Capture the cell that displays the provided text and extract its [x, y] central coordinate. 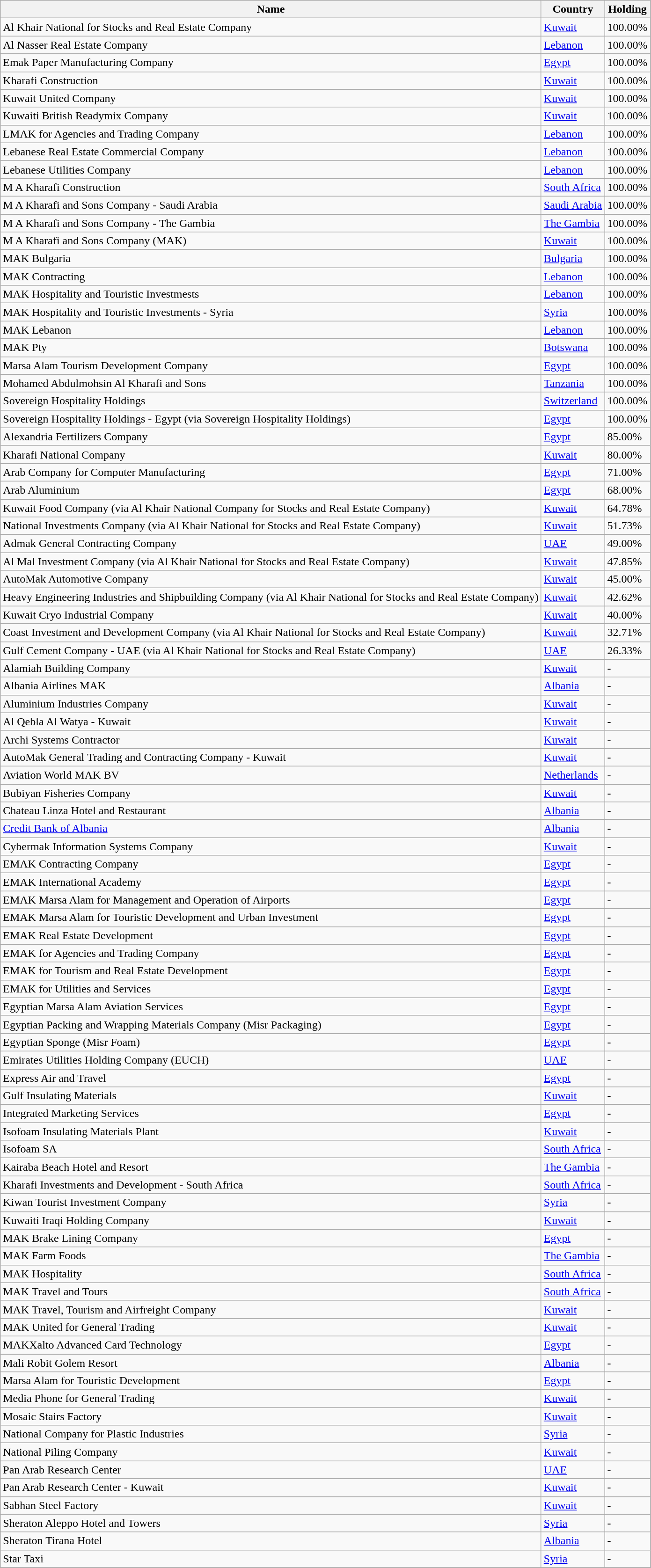
26.33% [627, 650]
Credit Bank of Albania [271, 829]
MAK Hospitality and Touristic Investmests [271, 294]
Alexandria Fertilizers Company [271, 437]
MAK Contracting [271, 277]
Mali Robit Golem Resort [271, 1363]
EMAK Real Estate Development [271, 935]
Botswana [573, 348]
National Piling Company [271, 1452]
National Company for Plastic Industries [271, 1434]
Emirates Utilities Holding Company (EUCH) [271, 1060]
Gulf Insulating Materials [271, 1096]
EMAK Marsa Alam for Management and Operation of Airports [271, 900]
EMAK Marsa Alam for Touristic Development and Urban Investment [271, 918]
AutoMak Automotive Company [271, 579]
Bubiyan Fisheries Company [271, 793]
Gulf Cement Company - UAE (via Al Khair National for Stocks and Real Estate Company) [271, 650]
Kharafi National Company [271, 454]
42.62% [627, 597]
Al Mal Investment Company (via Al Khair National for Stocks and Real Estate Company) [271, 562]
Mohamed Abdulmohsin Al Kharafi and Sons [271, 383]
Country [573, 9]
Al Khair National for Stocks and Real Estate Company [271, 27]
Marsa Alam for Touristic Development [271, 1381]
Kiwan Tourist Investment Company [271, 1203]
Name [271, 9]
Saudi Arabia [573, 205]
Marsa Alam Tourism Development Company [271, 365]
MAK Pty [271, 348]
Lebanese Utilities Company [271, 169]
Heavy Engineering Industries and Shipbuilding Company (via Al Khair National for Stocks and Real Estate Company) [271, 597]
Netherlands [573, 775]
Kuwait Food Company (via Al Khair National Company for Stocks and Real Estate Company) [271, 508]
MAK Farm Foods [271, 1256]
Archi Systems Contractor [271, 739]
MAK United for General Trading [271, 1327]
68.00% [627, 490]
Tanzania [573, 383]
Kairaba Beach Hotel and Resort [271, 1167]
M A Kharafi Construction [271, 187]
Switzerland [573, 401]
Express Air and Travel [271, 1078]
MAK Brake Lining Company [271, 1238]
Media Phone for General Trading [271, 1399]
Isofoam SA [271, 1149]
Sabhan Steel Factory [271, 1505]
Integrated Marketing Services [271, 1114]
Bulgaria [573, 259]
Kharafi Investments and Development - South Africa [271, 1185]
MAK Travel and Tours [271, 1291]
MAKXalto Advanced Card Technology [271, 1345]
MAK Lebanon [271, 330]
Holding [627, 9]
Alamiah Building Company [271, 668]
Admak General Contracting Company [271, 544]
EMAK International Academy [271, 882]
Egyptian Packing and Wrapping Materials Company (Misr Packaging) [271, 1024]
MAK Hospitality and Touristic Investments - Syria [271, 312]
Kuwait Cryo Industrial Company [271, 615]
EMAK Contracting Company [271, 864]
M A Kharafi and Sons Company - Saudi Arabia [271, 205]
Lebanese Real Estate Commercial Company [271, 152]
Egyptian Marsa Alam Aviation Services [271, 1006]
Sheraton Aleppo Hotel and Towers [271, 1523]
Pan Arab Research Center [271, 1470]
EMAK for Utilities and Services [271, 989]
Coast Investment and Development Company (via Al Khair National for Stocks and Real Estate Company) [271, 633]
Kharafi Construction [271, 80]
Arab Aluminium [271, 490]
Pan Arab Research Center - Kuwait [271, 1488]
Arab Company for Computer Manufacturing [271, 472]
71.00% [627, 472]
AutoMak General Trading and Contracting Company - Kuwait [271, 757]
47.85% [627, 562]
85.00% [627, 437]
Al Nasser Real Estate Company [271, 45]
Sheraton Tirana Hotel [271, 1541]
EMAK for Agencies and Trading Company [271, 953]
Sovereign Hospitality Holdings [271, 401]
National Investments Company (via Al Khair National for Stocks and Real Estate Company) [271, 526]
Cybermak Information Systems Company [271, 846]
32.71% [627, 633]
49.00% [627, 544]
LMAK for Agencies and Trading Company [271, 134]
Kuwait United Company [271, 98]
40.00% [627, 615]
M A Kharafi and Sons Company - The Gambia [271, 223]
M A Kharafi and Sons Company (MAK) [271, 241]
80.00% [627, 454]
Chateau Linza Hotel and Restaurant [271, 811]
EMAK for Tourism and Real Estate Development [271, 971]
Aviation World MAK BV [271, 775]
45.00% [627, 579]
Kuwaiti Iraqi Holding Company [271, 1220]
Star Taxi [271, 1559]
MAK Hospitality [271, 1274]
Emak Paper Manufacturing Company [271, 63]
Aluminium Industries Company [271, 704]
Albania Airlines MAK [271, 686]
51.73% [627, 526]
MAK Travel, Tourism and Airfreight Company [271, 1309]
Sovereign Hospitality Holdings - Egypt (via Sovereign Hospitality Holdings) [271, 419]
64.78% [627, 508]
Isofoam Insulating Materials Plant [271, 1131]
Egyptian Sponge (Misr Foam) [271, 1042]
Al Qebla Al Watya - Kuwait [271, 722]
Mosaic Stairs Factory [271, 1416]
MAK Bulgaria [271, 259]
Kuwaiti British Readymix Company [271, 116]
